From the cell containing the given text, extract its center point as [X, Y] coordinate. 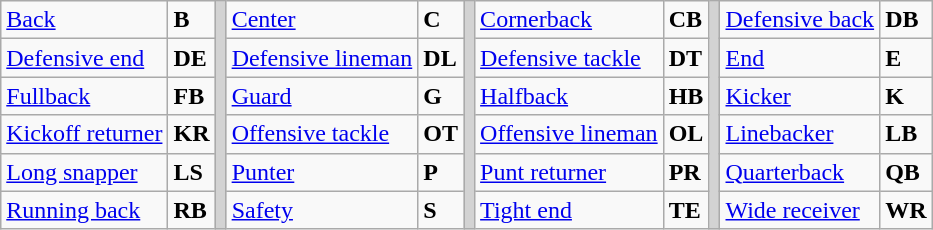
TE [686, 210]
End [800, 58]
Wide receiver [800, 210]
FB [192, 96]
QB [906, 172]
Tight end [570, 210]
Defensive tackle [570, 58]
KR [192, 134]
C [441, 20]
Running back [84, 210]
Defensive lineman [322, 58]
OL [686, 134]
Safety [322, 210]
DL [441, 58]
Linebacker [800, 134]
Kicker [800, 96]
S [441, 210]
K [906, 96]
RB [192, 210]
Punter [322, 172]
Fullback [84, 96]
Guard [322, 96]
DT [686, 58]
Offensive tackle [322, 134]
E [906, 58]
Long snapper [84, 172]
OT [441, 134]
Center [322, 20]
B [192, 20]
P [441, 172]
Cornerback [570, 20]
Kickoff returner [84, 134]
WR [906, 210]
Offensive lineman [570, 134]
G [441, 96]
Defensive end [84, 58]
HB [686, 96]
Quarterback [800, 172]
LB [906, 134]
DE [192, 58]
Defensive back [800, 20]
Halfback [570, 96]
DB [906, 20]
Back [84, 20]
PR [686, 172]
Punt returner [570, 172]
CB [686, 20]
LS [192, 172]
